Find where the given text appears and provide that cell's center as (x, y) coordinate. 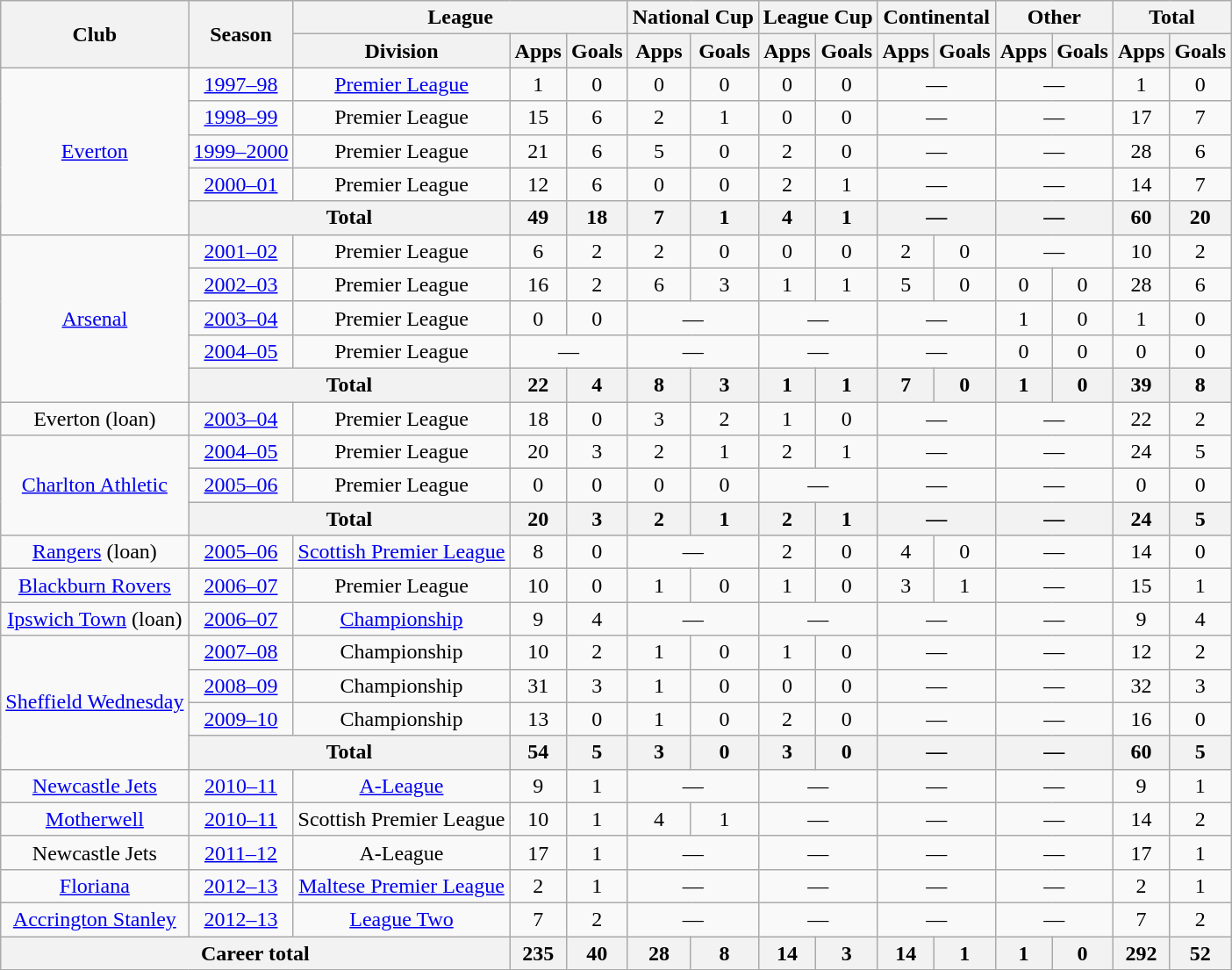
Motherwell (95, 819)
Career total (255, 952)
31 (538, 686)
54 (538, 752)
2008–09 (240, 686)
2007–08 (240, 652)
1997–98 (240, 84)
Ipswich Town (loan) (95, 619)
21 (538, 151)
Club (95, 34)
1998–99 (240, 118)
League (460, 18)
39 (1141, 384)
2000–01 (240, 184)
2002–03 (240, 284)
Continental (936, 18)
Arsenal (95, 318)
League Two (402, 919)
235 (538, 952)
292 (1141, 952)
National Cup (693, 18)
Floriana (95, 886)
Rangers (loan) (95, 552)
Sheffield Wednesday (95, 702)
13 (538, 719)
2001–02 (240, 251)
League Cup (818, 18)
52 (1200, 952)
Season (240, 34)
2011–12 (240, 852)
Other (1054, 18)
Accrington Stanley (95, 919)
1999–2000 (240, 151)
Maltese Premier League (402, 886)
49 (538, 218)
Everton (95, 151)
Division (402, 51)
Blackburn Rovers (95, 586)
32 (1141, 686)
2009–10 (240, 719)
Everton (loan) (95, 419)
40 (597, 952)
Charlton Athletic (95, 485)
